Scan for the cell matching the given text and deliver its [x, y] coordinate at center. 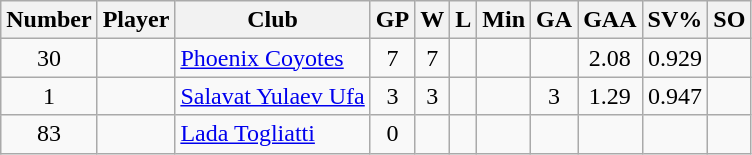
30 [49, 58]
0.947 [675, 96]
W [432, 20]
1 [49, 96]
L [464, 20]
Phoenix Coyotes [272, 58]
Number [49, 20]
GP [392, 20]
2.08 [610, 58]
SV% [675, 20]
Player [136, 20]
1.29 [610, 96]
GA [554, 20]
Salavat Yulaev Ufa [272, 96]
Min [504, 20]
Club [272, 20]
Lada Togliatti [272, 134]
GAA [610, 20]
0.929 [675, 58]
0 [392, 134]
SO [730, 20]
83 [49, 134]
